Pinpoint the cell where the given text exists, returning its [x, y] midpoint coordinate. 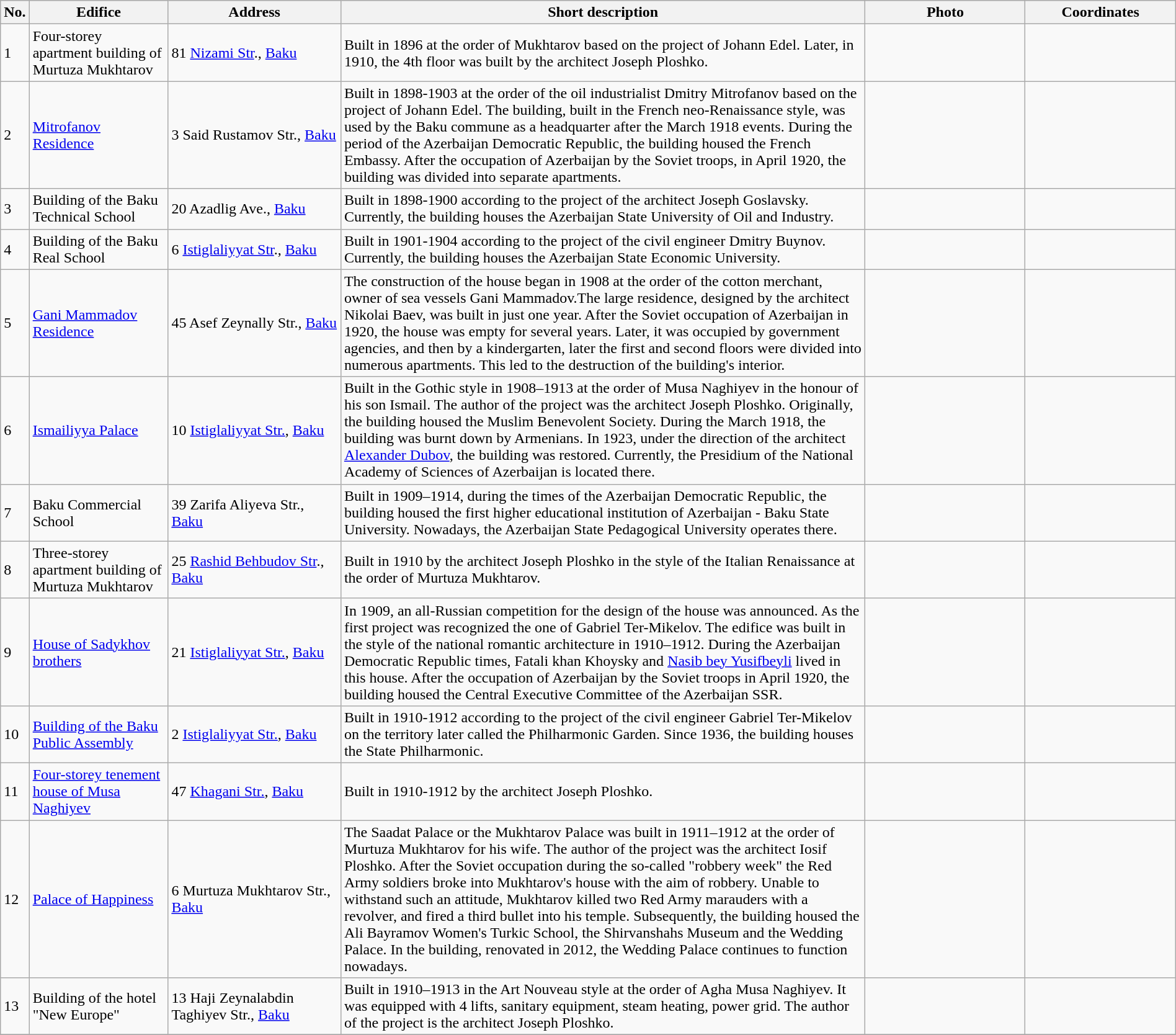
4 [15, 249]
Built in 1910-1912 by the architect Joseph Ploshko. [603, 791]
6 [15, 431]
10 [15, 734]
Building of the Baku Public Assembly [99, 734]
47 Khagani Str., Baku [254, 791]
81 Nizami Str., Baku [254, 53]
Mitrofanov Residence [99, 135]
25 Rashid Behbudov Str., Baku [254, 570]
Ismailiyya Palace [99, 431]
Coordinates [1100, 12]
12 [15, 899]
1 [15, 53]
Baku Commercial School [99, 513]
House of Sadykhov brothers [99, 652]
11 [15, 791]
3 Said Rustamov Str., Baku [254, 135]
Built in 1896 at the order of Mukhtarov based on the project of Johann Edel. Later, in 1910, the 4th floor was built by the architect Joseph Ploshko. [603, 53]
3 [15, 208]
Photo [945, 12]
6 Murtuza Mukhtarov Str., Baku [254, 899]
2 [15, 135]
7 [15, 513]
13 [15, 1006]
9 [15, 652]
Building of the hotel "New Europe" [99, 1006]
6 Istiglaliyyat Str., Baku [254, 249]
No. [15, 12]
10 Istiglaliyyat Str., Baku [254, 431]
Four-storey tenement house of Musa Naghiyev [99, 791]
Built in 1910 by the architect Joseph Ploshko in the style of the Italian Renaissance at the order of Murtuza Mukhtarov. [603, 570]
Palace of Happiness [99, 899]
8 [15, 570]
Four-storey apartment building of Murtuza Mukhtarov [99, 53]
Address [254, 12]
Gani Mammadov Residence [99, 323]
21 Istiglaliyyat Str., Baku [254, 652]
Edifice [99, 12]
Building of the Baku Technical School [99, 208]
45 Asef Zeynally Str., Baku [254, 323]
13 Haji Zeynalabdin Taghiyev Str., Baku [254, 1006]
Building of the Baku Real School [99, 249]
39 Zarifa Aliyeva Str., Baku [254, 513]
Three-storey apartment building of Murtuza Mukhtarov [99, 570]
Short description [603, 12]
5 [15, 323]
2 Istiglaliyyat Str., Baku [254, 734]
20 Azadlig Ave., Baku [254, 208]
